Determine the [X, Y] coordinate at the center of the cell enclosing the given text.  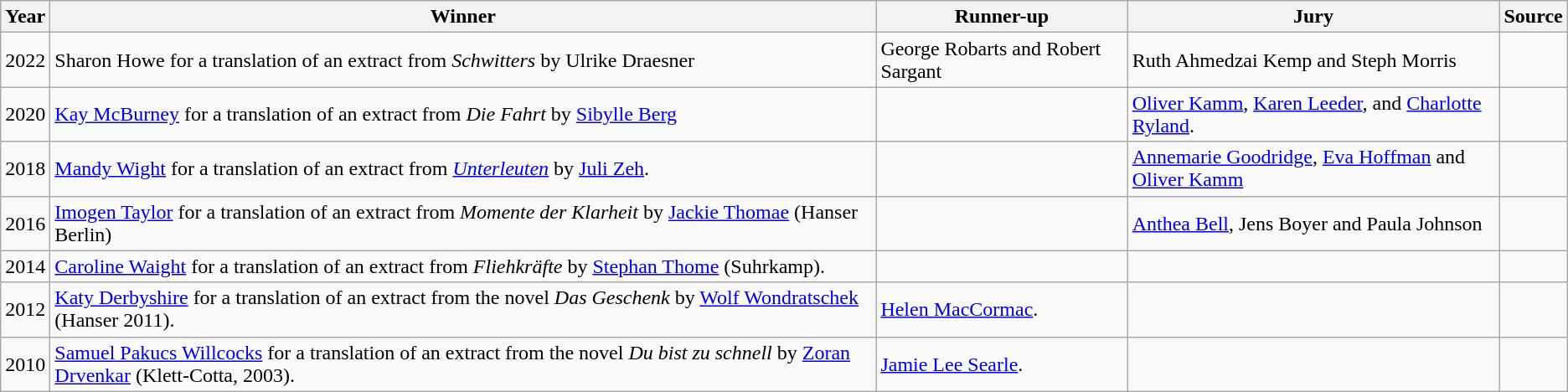
Runner-up [1002, 17]
2010 [25, 364]
Jamie Lee Searle. [1002, 364]
Jury [1313, 17]
Katy Derbyshire for a translation of an extract from the novel Das Geschenk by Wolf Wondratschek (Hanser 2011). [463, 310]
Caroline Waight for a translation of an extract from Fliehkräfte by Stephan Thome (Suhrkamp). [463, 266]
George Robarts and Robert Sargant [1002, 60]
Imogen Taylor for a translation of an extract from Momente der Klarheit by Jackie Thomae (Hanser Berlin) [463, 223]
Sharon Howe for a translation of an extract from Schwitters by Ulrike Draesner [463, 60]
Helen MacCormac. [1002, 310]
Annemarie Goodridge, Eva Hoffman and Oliver Kamm [1313, 169]
Source [1533, 17]
Kay McBurney for a translation of an extract from Die Fahrt by Sibylle Berg [463, 114]
Oliver Kamm, Karen Leeder, and Charlotte Ryland. [1313, 114]
Anthea Bell, Jens Boyer and Paula Johnson [1313, 223]
2014 [25, 266]
Ruth Ahmedzai Kemp and Steph Morris [1313, 60]
2022 [25, 60]
2018 [25, 169]
Samuel Pakucs Willcocks for a translation of an extract from the novel Du bist zu schnell by Zoran Drvenkar (Klett-Cotta, 2003). [463, 364]
Year [25, 17]
2012 [25, 310]
Mandy Wight for a translation of an extract from Unterleuten by Juli Zeh. [463, 169]
2020 [25, 114]
2016 [25, 223]
Winner [463, 17]
